Determine the [X, Y] coordinate at the center of the cell enclosing the given text.  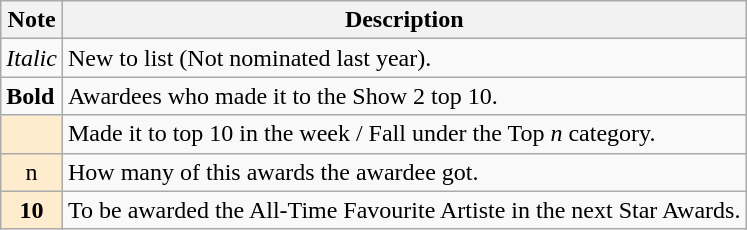
New to list (Not nominated last year). [404, 58]
Description [404, 20]
How many of this awards the awardee got. [404, 172]
Bold [32, 96]
n [32, 172]
Made it to top 10 in the week / Fall under the Top n category. [404, 134]
Note [32, 20]
Italic [32, 58]
10 [32, 210]
Awardees who made it to the Show 2 top 10. [404, 96]
To be awarded the All-Time Favourite Artiste in the next Star Awards. [404, 210]
